Detect which cell encompasses the target text, then output its [X, Y] center coordinate. 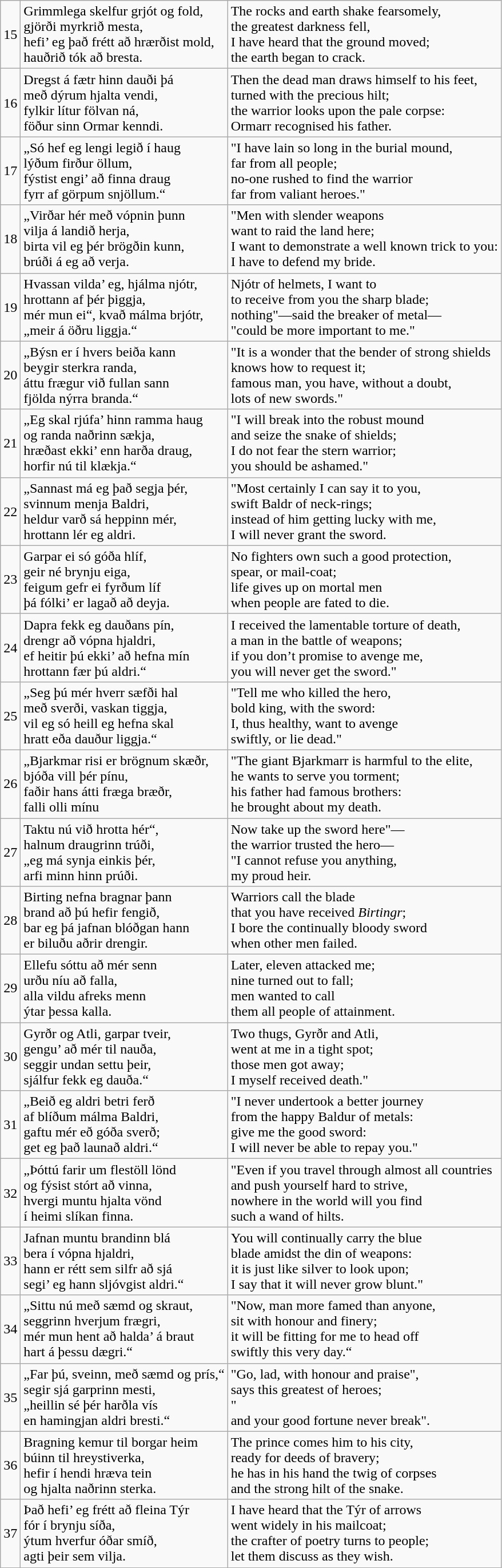
32 [10, 1193]
„Far þú, sveinn, með sæmd og prís,“segir sjá garprinn mesti,„heillin sé þér harðla vísen hamingjan aldri bresti.“ [124, 1397]
"Tell me who killed the hero,bold king, with the sword:I, thus healthy, want to avengeswiftly, or lie dead." [364, 715]
Jafnan muntu brandinn blábera í vópna hjaldri,hann er rétt sem silfr að sjásegi’ eg hann sljóvgist aldri.“ [124, 1261]
Dapra fekk eg dauðans pín,drengr að vópna hjaldri,ef heitir þú ekki’ að hefna mínhrottann fær þú aldri.“ [124, 648]
Taktu nú við hrotta hér“,halnum draugrinn trúði,„eg má synja einkis þér,arfi minn hinn prúði. [124, 853]
„Eg skal rjúfa’ hinn ramma haugog randa naðrinn sækja,hræðast ekki’ enn harða draug,horfir nú til klækja.“ [124, 443]
"I never undertook a better journeyfrom the happy Baldur of metals:give me the good sword:I will never be able to repay you." [364, 1125]
21 [10, 443]
28 [10, 920]
„Virðar hér með vópnin þunnvilja á landið herja,birta vil eg þér brögðin kunn,brúði á eg að verja. [124, 239]
"I will break into the robust moundand seize the snake of shields;I do not fear the stern warrior;you should be ashamed." [364, 443]
30 [10, 1056]
"Men with slender weaponswant to raid the land here;I want to demonstrate a well known trick to you:I have to defend my bride. [364, 239]
"The giant Bjarkmarr is harmful to the elite,he wants to serve you torment;his father had famous brothers:he brought about my death. [364, 784]
Then the dead man draws himself to his feet,turned with the precious hilt;the warrior looks upon the pale corpse:Ormarr recognised his father. [364, 103]
Birting nefna bragnar þannbrand að þú hefir fengið,bar eg þá jafnan blóðgan hanner biluðu aðrir drengir. [124, 920]
The rocks and earth shake fearsomely,the greatest darkness fell,I have heard that the ground moved;the earth began to crack. [364, 34]
Grimmlega skelfur grjót og fold,gjörði myrkrið mesta,hefi’ eg það frétt að hrærðist mold,hauðrið tók að bresta. [124, 34]
You will continually carry the blueblade amidst the din of weapons:it is just like silver to look upon;I say that it will never grow blunt." [364, 1261]
„Sannast má eg það segja þér,svinnum menja Baldri,heldur varð sá heppinn mér,hrottann lér eg aldri. [124, 512]
I received the lamentable torture of death,a man in the battle of weapons;if you don’t promise to avenge me,you will never get the sword." [364, 648]
29 [10, 989]
18 [10, 239]
No fighters own such a good protection,spear, or mail-coat;life gives up on mortal menwhen people are fated to die. [364, 579]
Njótr of helmets, I want toto receive from you the sharp blade;nothing"—said the breaker of metal—"could be more important to me." [364, 307]
25 [10, 715]
31 [10, 1125]
Garpar ei só góða hlíf,geir né brynju eiga,feigum gefr ei fyrðum lífþá fólki’ er lagað að deyja. [124, 579]
Gyrðr og Atli, garpar tveir,gengu’ að mér til nauða,seggir undan settu þeir,sjálfur fekk eg dauða.“ [124, 1056]
„Býsn er í hvers beiða kannbeygir sterkra randa,áttu frægur við fullan sannfjölda nýrra branda.“ [124, 375]
„Þóttú farir um flestöll löndog fýsist stórt að vinna,hvergi muntu hjalta vöndí heimi slíkan finna. [124, 1193]
Warriors call the bladethat you have received Birtingr;I bore the continually bloody swordwhen other men failed. [364, 920]
22 [10, 512]
I have heard that the Týr of arrowswent widely in his mailcoat;the crafter of poetry turns to people;let them discuss as they wish. [364, 1534]
"Go, lad, with honour and praise",says this greatest of heroes;"and your good fortune never break". [364, 1397]
Hvassan vilda’ eg, hjálma njótr,hrottann af þér þiggja,mér mun ei“, kvað málma brjótr,„meir á öðru liggja.“ [124, 307]
34 [10, 1329]
24 [10, 648]
36 [10, 1465]
The prince comes him to his city,ready for deeds of bravery;he has in his hand the twig of corpsesand the strong hilt of the snake. [364, 1465]
20 [10, 375]
Later, eleven attacked me;nine turned out to fall;men wanted to callthem all people of attainment. [364, 989]
23 [10, 579]
19 [10, 307]
Dregst á fætr hinn dauði þámeð dýrum hjalta vendi,fylkir lítur fölvan ná,föður sinn Ormar kenndi. [124, 103]
15 [10, 34]
Bragning kemur til borgar heimbúinn til hreystiverka,hefir í hendi hræva teinog hjalta naðrinn sterka. [124, 1465]
"I have lain so long in the burial mound,far from all people;no-one rushed to find the warriorfar from valiant heroes." [364, 171]
„Bjarkmar risi er brögnum skæðr,bjóða vill þér pínu,faðir hans átti fræga bræðr,falli olli mínu [124, 784]
"Now, man more famed than anyone,sit with honour and finery;it will be fitting for me to head offswiftly this very day.“ [364, 1329]
„Seg þú mér hverr sæfði halmeð sverði, vaskan tiggja,vil eg só heill eg hefna skalhratt eða dauður liggja.“ [124, 715]
26 [10, 784]
35 [10, 1397]
Now take up the sword here"—the warrior trusted the hero—"I cannot refuse you anything,my proud heir. [364, 853]
Two thugs, Gyrðr and Atli,went at me in a tight spot;those men got away;I myself received death." [364, 1056]
„Beið eg aldri betri ferðaf blíðum málma Baldri,gaftu mér eð góða sverð;get eg það launað aldri.“ [124, 1125]
"It is a wonder that the bender of strong shieldsknows how to request it;famous man, you have, without a doubt,lots of new swords." [364, 375]
Það hefi’ eg frétt að fleina Týrfór í brynju síða,ýtum hverfur óðar smíð,agti þeir sem vilja. [124, 1534]
„Só hef eg lengi legið í hauglýðum firður öllum,fýstist engi’ að finna draugfyrr af görpum snjöllum.“ [124, 171]
17 [10, 171]
"Even if you travel through almost all countriesand push yourself hard to strive,nowhere in the world will you findsuch a wand of hilts. [364, 1193]
Ellefu sóttu að mér sennurðu níu að falla,alla vildu afreks mennýtar þessa kalla. [124, 989]
„Sittu nú með sæmd og skraut,seggrinn hverjum frægri,mér mun hent að halda’ á brauthart á þessu dægri.“ [124, 1329]
37 [10, 1534]
33 [10, 1261]
16 [10, 103]
"Most certainly I can say it to you,swift Baldr of neck-rings;instead of him getting lucky with me,I will never grant the sword. [364, 512]
27 [10, 853]
